Scan for the cell matching the given text and deliver its (X, Y) coordinate at center. 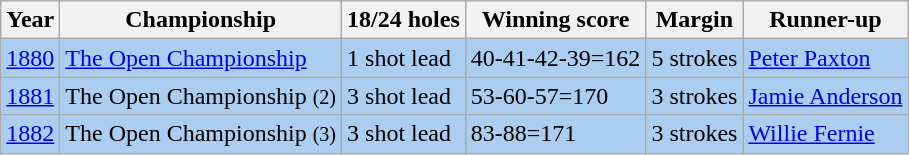
53-60-57=170 (556, 96)
Willie Fernie (826, 134)
1881 (30, 96)
5 strokes (694, 58)
Championship (201, 20)
40-41-42-39=162 (556, 58)
1880 (30, 58)
The Open Championship (2) (201, 96)
The Open Championship (201, 58)
Margin (694, 20)
1 shot lead (404, 58)
18/24 holes (404, 20)
1882 (30, 134)
Peter Paxton (826, 58)
Year (30, 20)
The Open Championship (3) (201, 134)
Jamie Anderson (826, 96)
Runner-up (826, 20)
Winning score (556, 20)
83-88=171 (556, 134)
